Search for the cell housing the specified text and yield its (X, Y) center coordinate. 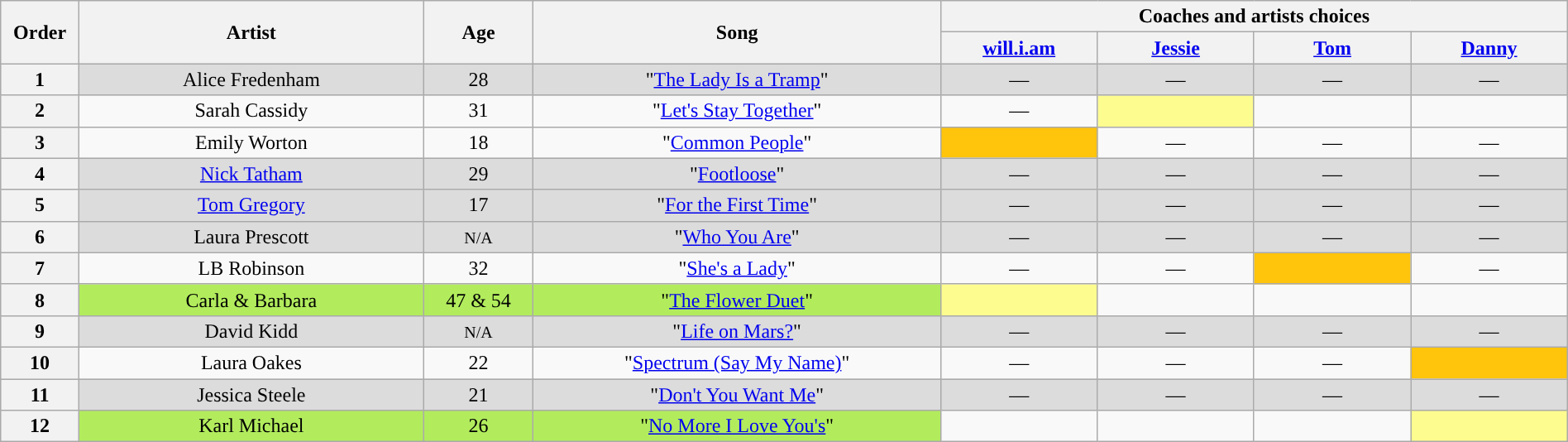
18 (478, 142)
Tom Gregory (251, 205)
"The Lady Is a Tramp" (738, 79)
"For the First Time" (738, 205)
5 (40, 205)
6 (40, 237)
47 & 54 (478, 300)
29 (478, 174)
8 (40, 300)
"She's a Lady" (738, 268)
Artist (251, 32)
"No More I Love You's" (738, 426)
LB Robinson (251, 268)
31 (478, 111)
Laura Oakes (251, 363)
11 (40, 395)
Tom (1331, 48)
Nick Tatham (251, 174)
Age (478, 32)
10 (40, 363)
17 (478, 205)
1 (40, 79)
Alice Fredenham (251, 79)
Carla & Barbara (251, 300)
26 (478, 426)
22 (478, 363)
"Life on Mars?" (738, 331)
Danny (1489, 48)
"The Flower Duet" (738, 300)
32 (478, 268)
"Who You Are" (738, 237)
"Don't You Want Me" (738, 395)
"Footloose" (738, 174)
3 (40, 142)
21 (478, 395)
Jessica Steele (251, 395)
Order (40, 32)
Jessie (1176, 48)
David Kidd (251, 331)
2 (40, 111)
Sarah Cassidy (251, 111)
Coaches and artists choices (1254, 17)
Song (738, 32)
9 (40, 331)
"Let's Stay Together" (738, 111)
7 (40, 268)
4 (40, 174)
"Spectrum (Say My Name)" (738, 363)
12 (40, 426)
"Common People" (738, 142)
Karl Michael (251, 426)
Laura Prescott (251, 237)
28 (478, 79)
Emily Worton (251, 142)
will.i.am (1019, 48)
